Locate the cell with the specified text and output its [X, Y] center coordinate. 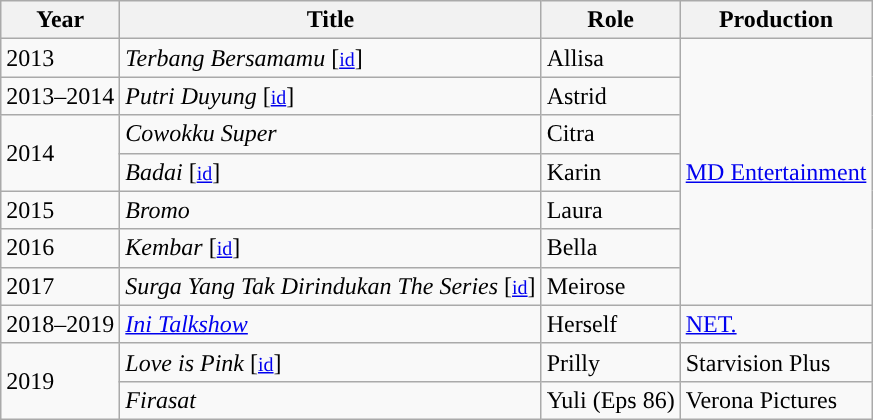
NET. [776, 324]
Prilly [610, 362]
Starvision Plus [776, 362]
Allisa [610, 58]
2016 [60, 248]
Love is Pink [id] [330, 362]
2014 [60, 153]
2019 [60, 381]
Meirose [610, 286]
Karin [610, 172]
Astrid [610, 96]
Putri Duyung [id] [330, 96]
Surga Yang Tak Dirindukan The Series [id] [330, 286]
Yuli (Eps 86) [610, 400]
Title [330, 20]
Herself [610, 324]
Laura [610, 210]
2018–2019 [60, 324]
Role [610, 20]
Kembar [id] [330, 248]
Bromo [330, 210]
2013 [60, 58]
2013–2014 [60, 96]
Citra [610, 134]
MD Entertainment [776, 172]
Terbang Bersamamu [id] [330, 58]
Year [60, 20]
Bella [610, 248]
Badai [id] [330, 172]
2017 [60, 286]
Production [776, 20]
Cowokku Super [330, 134]
Firasat [330, 400]
2015 [60, 210]
Verona Pictures [776, 400]
Ini Talkshow [330, 324]
